For the text-containing cell, return its midpoint in [X, Y] coordinate format. 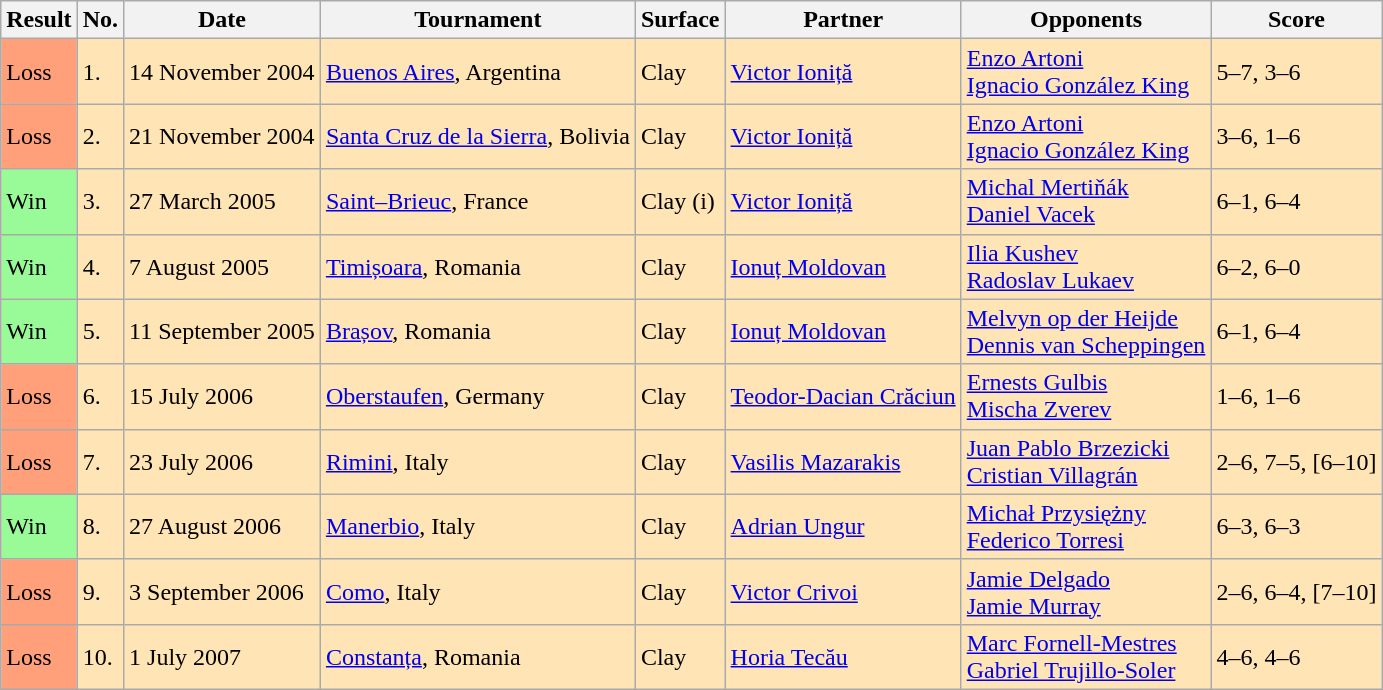
2. [100, 136]
1 July 2007 [222, 656]
Michał Przysiężny Federico Torresi [1086, 526]
Brașov, Romania [478, 332]
Ilia Kushev Radoslav Lukaev [1086, 266]
Rimini, Italy [478, 462]
1–6, 1–6 [1296, 396]
Marc Fornell-Mestres Gabriel Trujillo-Soler [1086, 656]
Adrian Ungur [843, 526]
3 September 2006 [222, 592]
Santa Cruz de la Sierra, Bolivia [478, 136]
Victor Crivoi [843, 592]
9. [100, 592]
Buenos Aires, Argentina [478, 72]
27 March 2005 [222, 202]
No. [100, 20]
6–3, 6–3 [1296, 526]
23 July 2006 [222, 462]
4. [100, 266]
7. [100, 462]
14 November 2004 [222, 72]
21 November 2004 [222, 136]
7 August 2005 [222, 266]
Timișoara, Romania [478, 266]
Clay (i) [680, 202]
Partner [843, 20]
Horia Tecău [843, 656]
Teodor-Dacian Crăciun [843, 396]
Como, Italy [478, 592]
Melvyn op der Heijde Dennis van Scheppingen [1086, 332]
Juan Pablo Brzezicki Cristian Villagrán [1086, 462]
Manerbio, Italy [478, 526]
Vasilis Mazarakis [843, 462]
4–6, 4–6 [1296, 656]
Oberstaufen, Germany [478, 396]
6. [100, 396]
Date [222, 20]
11 September 2005 [222, 332]
5–7, 3–6 [1296, 72]
2–6, 6–4, [7–10] [1296, 592]
8. [100, 526]
Surface [680, 20]
Opponents [1086, 20]
2–6, 7–5, [6–10] [1296, 462]
Saint–Brieuc, France [478, 202]
1. [100, 72]
Tournament [478, 20]
27 August 2006 [222, 526]
Constanța, Romania [478, 656]
5. [100, 332]
Score [1296, 20]
3–6, 1–6 [1296, 136]
Result [39, 20]
15 July 2006 [222, 396]
10. [100, 656]
Ernests Gulbis Mischa Zverev [1086, 396]
Michal Mertiňák Daniel Vacek [1086, 202]
Jamie Delgado Jamie Murray [1086, 592]
6–2, 6–0 [1296, 266]
3. [100, 202]
